Output the (X, Y) coordinate of the center of the cell containing the given text.  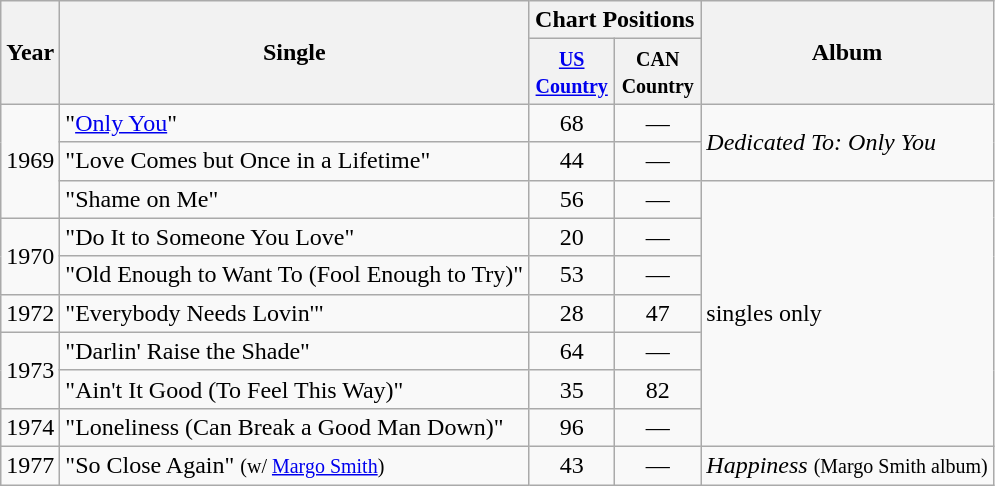
35 (572, 389)
"Loneliness (Can Break a Good Man Down)" (294, 427)
Year (30, 52)
20 (572, 237)
Single (294, 52)
44 (572, 161)
Album (847, 52)
43 (572, 465)
"Everybody Needs Lovin'" (294, 313)
"Darlin' Raise the Shade" (294, 351)
68 (572, 123)
"Shame on Me" (294, 199)
64 (572, 351)
"Love Comes but Once in a Lifetime" (294, 161)
1977 (30, 465)
"Ain't It Good (To Feel This Way)" (294, 389)
"Old Enough to Want To (Fool Enough to Try)" (294, 275)
47 (658, 313)
"Only You" (294, 123)
1969 (30, 161)
CAN Country (658, 72)
1973 (30, 370)
Happiness (Margo Smith album) (847, 465)
"So Close Again" (w/ Margo Smith) (294, 465)
1974 (30, 427)
Chart Positions (615, 20)
56 (572, 199)
Dedicated To: Only You (847, 142)
1970 (30, 256)
"Do It to Someone You Love" (294, 237)
96 (572, 427)
US Country (572, 72)
1972 (30, 313)
28 (572, 313)
82 (658, 389)
singles only (847, 313)
53 (572, 275)
